Find where the given text appears and provide that cell's center as (x, y) coordinate. 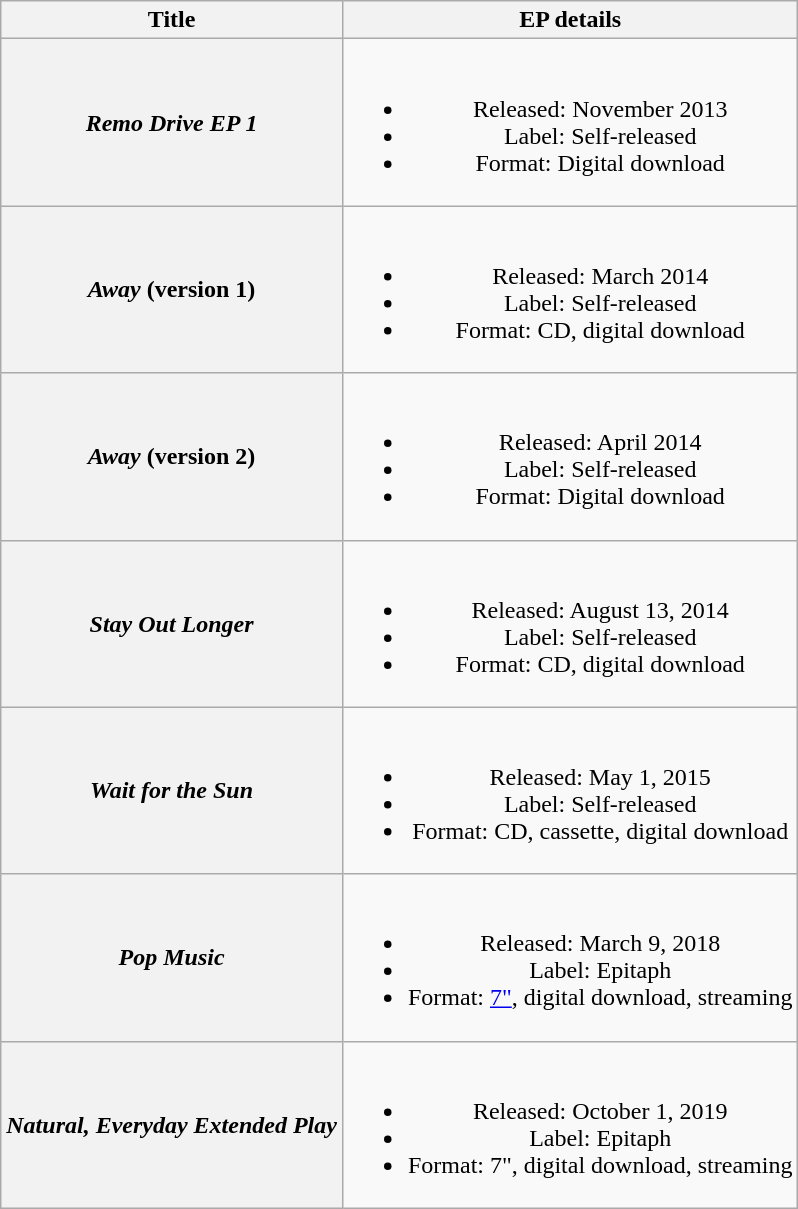
Title (172, 20)
Pop Music (172, 958)
Released: August 13, 2014Label: Self-releasedFormat: CD, digital download (570, 624)
EP details (570, 20)
Stay Out Longer (172, 624)
Wait for the Sun (172, 790)
Away (version 1) (172, 290)
Released: October 1, 2019Label: EpitaphFormat: 7", digital download, streaming (570, 1124)
Released: March 9, 2018Label: EpitaphFormat: 7", digital download, streaming (570, 958)
Released: March 2014Label: Self-releasedFormat: CD, digital download (570, 290)
Away (version 2) (172, 456)
Released: November 2013Label: Self-releasedFormat: Digital download (570, 122)
Remo Drive EP 1 (172, 122)
Released: April 2014Label: Self-releasedFormat: Digital download (570, 456)
Released: May 1, 2015Label: Self-releasedFormat: CD, cassette, digital download (570, 790)
Natural, Everyday Extended Play (172, 1124)
